Search for the cell housing the specified text and yield its [X, Y] center coordinate. 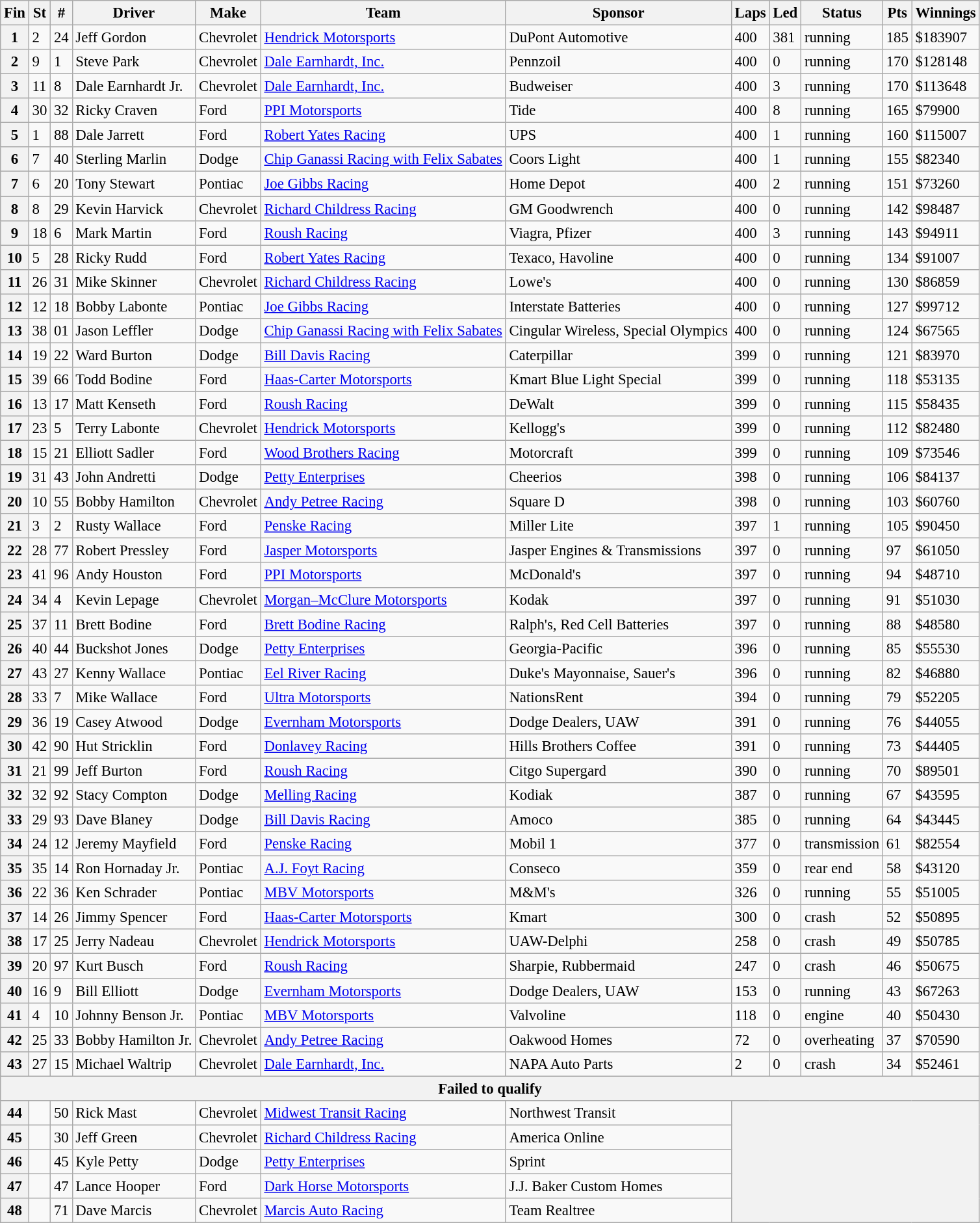
Hut Stricklin [134, 746]
Pennzoil [619, 62]
NationsRent [619, 698]
Fin [15, 13]
377 [750, 844]
Terry Labonte [134, 428]
Sponsor [619, 13]
Todd Bodine [134, 380]
Stacy Compton [134, 795]
$55530 [946, 648]
93 [61, 820]
Tide [619, 111]
Conseco [619, 869]
Driver [134, 13]
$50785 [946, 942]
$82554 [946, 844]
Dark Horse Motorsports [383, 1186]
381 [785, 38]
Donlavey Racing [383, 746]
Rick Mast [134, 1113]
Texaco, Havoline [619, 257]
Hills Brothers Coffee [619, 746]
70 [897, 770]
Team Realtree [619, 1211]
Michael Waltrip [134, 1064]
Elliott Sadler [134, 453]
Bill Elliott [134, 991]
Kellogg's [619, 428]
Morgan–McClure Motorsports [383, 599]
Northwest Transit [619, 1113]
Dale Earnhardt Jr. [134, 86]
Melling Racing [383, 795]
50 [61, 1113]
$73260 [946, 184]
Casey Atwood [134, 722]
127 [897, 306]
143 [897, 233]
94 [897, 575]
$60760 [946, 502]
$53135 [946, 380]
transmission [842, 844]
Jeff Green [134, 1137]
$70590 [946, 1040]
387 [750, 795]
72 [750, 1040]
Kmart Blue Light Special [619, 380]
$83970 [946, 355]
$91007 [946, 257]
76 [897, 722]
Jasper Engines & Transmissions [619, 551]
Motorcraft [619, 453]
NAPA Auto Parts [619, 1064]
Citgo Supergard [619, 770]
Pts [897, 13]
Team [383, 13]
$43120 [946, 869]
153 [750, 991]
Sprint [619, 1162]
115 [897, 404]
America Online [619, 1137]
Kmart [619, 917]
Jason Leffler [134, 331]
109 [897, 453]
$48710 [946, 575]
Jeremy Mayfield [134, 844]
$67565 [946, 331]
$48580 [946, 624]
M&M's [619, 893]
96 [61, 575]
258 [750, 942]
300 [750, 917]
Square D [619, 502]
61 [897, 844]
$82480 [946, 428]
Ron Hornaday Jr. [134, 869]
Winnings [946, 13]
112 [897, 428]
Jimmy Spencer [134, 917]
64 [897, 820]
52 [897, 917]
$43595 [946, 795]
Ken Schrader [134, 893]
Brett Bodine [134, 624]
Caterpillar [619, 355]
155 [897, 159]
Mobil 1 [619, 844]
Eel River Racing [383, 673]
Valvoline [619, 1015]
UAW-Delphi [619, 942]
John Andretti [134, 477]
$46880 [946, 673]
90 [61, 746]
$50430 [946, 1015]
326 [750, 893]
71 [61, 1211]
Tony Stewart [134, 184]
Status [842, 13]
# [61, 13]
Kenny Wallace [134, 673]
91 [897, 599]
85 [897, 648]
Midwest Transit Racing [383, 1113]
Ricky Craven [134, 111]
121 [897, 355]
McDonald's [619, 575]
UPS [619, 135]
$50895 [946, 917]
$99712 [946, 306]
385 [750, 820]
79 [897, 698]
$51005 [946, 893]
DeWalt [619, 404]
$113648 [946, 86]
St [39, 13]
66 [61, 380]
Miller Lite [619, 526]
Mike Skinner [134, 282]
GM Goodwrench [619, 209]
124 [897, 331]
49 [897, 942]
$50675 [946, 966]
Home Depot [619, 184]
Dave Blaney [134, 820]
82 [897, 673]
$90450 [946, 526]
Steve Park [134, 62]
$79900 [946, 111]
rear end [842, 869]
Ultra Motorsports [383, 698]
Dale Jarrett [134, 135]
Johnny Benson Jr. [134, 1015]
Interstate Batteries [619, 306]
99 [61, 770]
$128148 [946, 62]
Buckshot Jones [134, 648]
105 [897, 526]
Cheerios [619, 477]
Oakwood Homes [619, 1040]
Kurt Busch [134, 966]
Make [228, 13]
Kodak [619, 599]
Mike Wallace [134, 698]
92 [61, 795]
Dave Marcis [134, 1211]
A.J. Foyt Racing [383, 869]
$67263 [946, 991]
Lance Hooper [134, 1186]
Budweiser [619, 86]
01 [61, 331]
Matt Kenseth [134, 404]
Led [785, 13]
Duke's Mayonnaise, Sauer's [619, 673]
Coors Light [619, 159]
Cingular Wireless, Special Olympics [619, 331]
engine [842, 1015]
$89501 [946, 770]
359 [750, 869]
394 [750, 698]
Kodiak [619, 795]
Viagra, Pfizer [619, 233]
Amoco [619, 820]
130 [897, 282]
151 [897, 184]
Failed to qualify [490, 1088]
$84137 [946, 477]
$43445 [946, 820]
Jeff Gordon [134, 38]
$58435 [946, 404]
Sharpie, Rubbermaid [619, 966]
Marcis Auto Racing [383, 1211]
160 [897, 135]
$61050 [946, 551]
Andy Houston [134, 575]
$98487 [946, 209]
165 [897, 111]
77 [61, 551]
48 [15, 1211]
Rusty Wallace [134, 526]
$52205 [946, 698]
overheating [842, 1040]
247 [750, 966]
DuPont Automotive [619, 38]
$94911 [946, 233]
106 [897, 477]
Jerry Nadeau [134, 942]
Kevin Lepage [134, 599]
Mark Martin [134, 233]
67 [897, 795]
Lowe's [619, 282]
Kyle Petty [134, 1162]
Ricky Rudd [134, 257]
$44055 [946, 722]
134 [897, 257]
390 [750, 770]
Bobby Hamilton Jr. [134, 1040]
Wood Brothers Racing [383, 453]
Bobby Labonte [134, 306]
Sterling Marlin [134, 159]
$51030 [946, 599]
Ralph's, Red Cell Batteries [619, 624]
Jeff Burton [134, 770]
$115007 [946, 135]
Laps [750, 13]
Ward Burton [134, 355]
$82340 [946, 159]
$52461 [946, 1064]
$183907 [946, 38]
73 [897, 746]
$44405 [946, 746]
Brett Bodine Racing [383, 624]
$73546 [946, 453]
Robert Pressley [134, 551]
$86859 [946, 282]
103 [897, 502]
142 [897, 209]
J.J. Baker Custom Homes [619, 1186]
Kevin Harvick [134, 209]
Georgia-Pacific [619, 648]
58 [897, 869]
185 [897, 38]
Bobby Hamilton [134, 502]
Jasper Motorsports [383, 551]
